Output the [X, Y] coordinate of the center of the cell containing the given text.  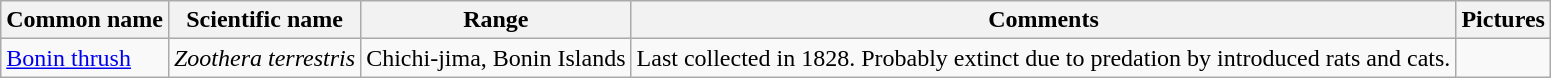
Range [496, 20]
Last collected in 1828. Probably extinct due to predation by introduced rats and cats. [1044, 58]
Pictures [1504, 20]
Common name [85, 20]
Chichi-jima, Bonin Islands [496, 58]
Zoothera terrestris [264, 58]
Comments [1044, 20]
Bonin thrush [85, 58]
Scientific name [264, 20]
